From the cell containing the given text, extract its center point as (x, y) coordinate. 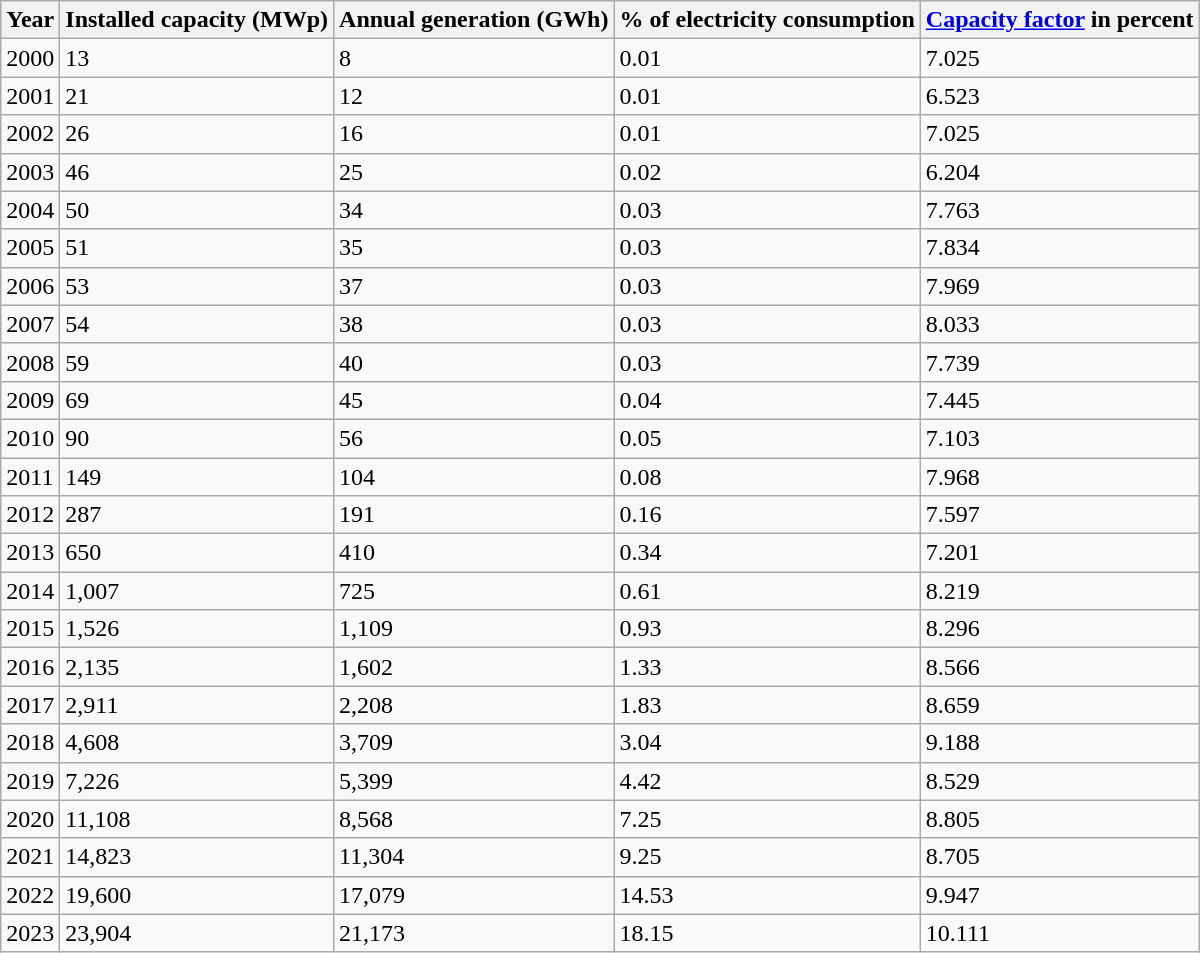
38 (474, 324)
25 (474, 172)
59 (197, 362)
7.201 (1060, 553)
7.25 (767, 819)
50 (197, 210)
2015 (30, 629)
53 (197, 286)
21,173 (474, 933)
2023 (30, 933)
13 (197, 58)
2001 (30, 96)
56 (474, 438)
12 (474, 96)
1.33 (767, 667)
2013 (30, 553)
35 (474, 248)
8.805 (1060, 819)
149 (197, 477)
9.947 (1060, 895)
3,709 (474, 743)
0.61 (767, 591)
7.597 (1060, 515)
2005 (30, 248)
287 (197, 515)
34 (474, 210)
% of electricity consumption (767, 20)
1,602 (474, 667)
8.296 (1060, 629)
2003 (30, 172)
2008 (30, 362)
11,304 (474, 857)
26 (197, 134)
2000 (30, 58)
8.219 (1060, 591)
5,399 (474, 781)
69 (197, 400)
6.204 (1060, 172)
4,608 (197, 743)
51 (197, 248)
0.16 (767, 515)
650 (197, 553)
7.834 (1060, 248)
7.445 (1060, 400)
410 (474, 553)
45 (474, 400)
2019 (30, 781)
2007 (30, 324)
104 (474, 477)
0.04 (767, 400)
2014 (30, 591)
18.15 (767, 933)
2,911 (197, 705)
1,526 (197, 629)
8 (474, 58)
11,108 (197, 819)
8.659 (1060, 705)
2010 (30, 438)
725 (474, 591)
7.763 (1060, 210)
2016 (30, 667)
7,226 (197, 781)
2017 (30, 705)
0.08 (767, 477)
0.93 (767, 629)
2002 (30, 134)
8,568 (474, 819)
Year (30, 20)
2018 (30, 743)
1.83 (767, 705)
2006 (30, 286)
14,823 (197, 857)
40 (474, 362)
46 (197, 172)
10.111 (1060, 933)
2,208 (474, 705)
1,007 (197, 591)
Annual generation (GWh) (474, 20)
21 (197, 96)
2004 (30, 210)
2022 (30, 895)
2020 (30, 819)
90 (197, 438)
2021 (30, 857)
0.05 (767, 438)
19,600 (197, 895)
16 (474, 134)
8.033 (1060, 324)
191 (474, 515)
2011 (30, 477)
9.25 (767, 857)
2,135 (197, 667)
23,904 (197, 933)
1,109 (474, 629)
2009 (30, 400)
Installed capacity (MWp) (197, 20)
7.968 (1060, 477)
7.103 (1060, 438)
8.705 (1060, 857)
0.34 (767, 553)
7.969 (1060, 286)
9.188 (1060, 743)
4.42 (767, 781)
3.04 (767, 743)
7.739 (1060, 362)
54 (197, 324)
8.566 (1060, 667)
2012 (30, 515)
8.529 (1060, 781)
0.02 (767, 172)
14.53 (767, 895)
37 (474, 286)
6.523 (1060, 96)
17,079 (474, 895)
Capacity factor in percent (1060, 20)
